Detect which cell encompasses the target text, then output its (X, Y) center coordinate. 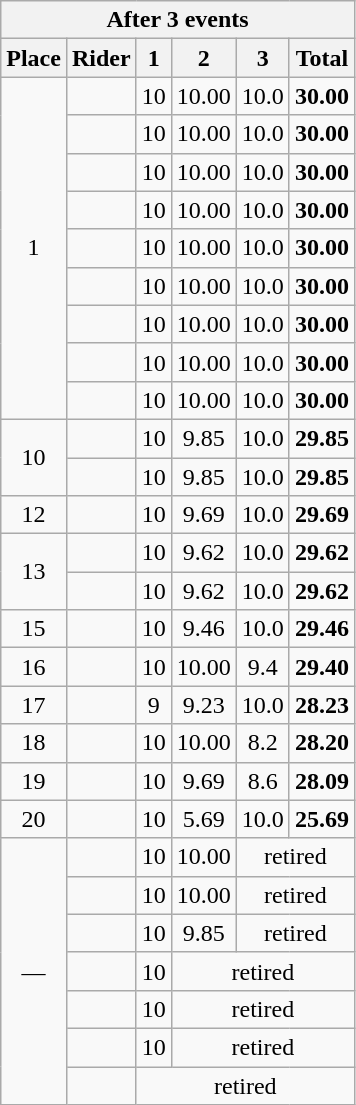
2 (204, 58)
25.69 (322, 819)
19 (34, 781)
28.23 (322, 705)
18 (34, 743)
8.2 (262, 743)
9.46 (204, 629)
Total (322, 58)
20 (34, 819)
15 (34, 629)
29.69 (322, 515)
8.6 (262, 781)
After 3 events (178, 20)
29.46 (322, 629)
12 (34, 515)
Rider (101, 58)
5.69 (204, 819)
9.4 (262, 667)
3 (262, 58)
— (34, 971)
28.20 (322, 743)
13 (34, 572)
28.09 (322, 781)
29.40 (322, 667)
9 (154, 705)
9.23 (204, 705)
17 (34, 705)
Place (34, 58)
16 (34, 667)
